Detect which cell encompasses the target text, then output its [x, y] center coordinate. 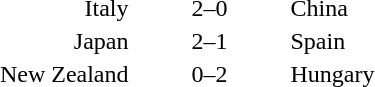
2–1 [210, 41]
